Determine the (X, Y) coordinate at the center of the cell enclosing the given text.  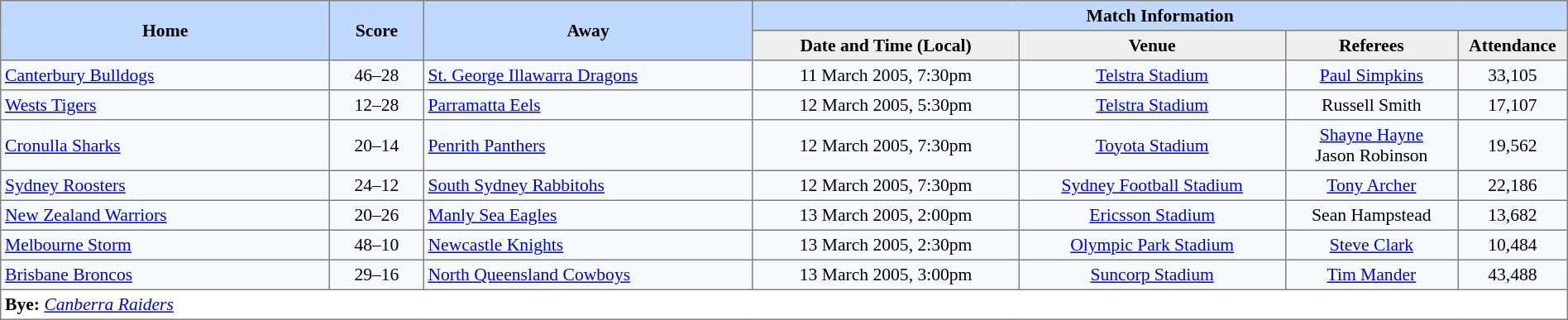
Cronulla Sharks (165, 146)
Tony Archer (1371, 185)
New Zealand Warriors (165, 215)
19,562 (1513, 146)
13 March 2005, 3:00pm (886, 275)
Melbourne Storm (165, 245)
Toyota Stadium (1152, 146)
Russell Smith (1371, 105)
Sean Hampstead (1371, 215)
12–28 (377, 105)
48–10 (377, 245)
22,186 (1513, 185)
20–14 (377, 146)
24–12 (377, 185)
43,488 (1513, 275)
Suncorp Stadium (1152, 275)
Newcastle Knights (588, 245)
Referees (1371, 45)
11 March 2005, 7:30pm (886, 75)
Brisbane Broncos (165, 275)
Venue (1152, 45)
Sydney Football Stadium (1152, 185)
Bye: Canberra Raiders (784, 304)
Penrith Panthers (588, 146)
12 March 2005, 5:30pm (886, 105)
13 March 2005, 2:00pm (886, 215)
Attendance (1513, 45)
13 March 2005, 2:30pm (886, 245)
17,107 (1513, 105)
13,682 (1513, 215)
20–26 (377, 215)
Tim Mander (1371, 275)
Home (165, 31)
Manly Sea Eagles (588, 215)
Paul Simpkins (1371, 75)
North Queensland Cowboys (588, 275)
10,484 (1513, 245)
Sydney Roosters (165, 185)
Canterbury Bulldogs (165, 75)
Score (377, 31)
29–16 (377, 275)
Match Information (1159, 16)
33,105 (1513, 75)
St. George Illawarra Dragons (588, 75)
Wests Tigers (165, 105)
Steve Clark (1371, 245)
Olympic Park Stadium (1152, 245)
Away (588, 31)
Ericsson Stadium (1152, 215)
Shayne HayneJason Robinson (1371, 146)
South Sydney Rabbitohs (588, 185)
Date and Time (Local) (886, 45)
46–28 (377, 75)
Parramatta Eels (588, 105)
